Locate the cell with the specified text and output its (x, y) center coordinate. 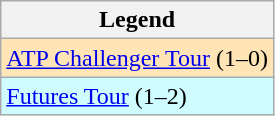
ATP Challenger Tour (1–0) (138, 58)
Legend (138, 20)
Futures Tour (1–2) (138, 96)
